Extract the [x, y] coordinate from the center of the cell holding the provided text.  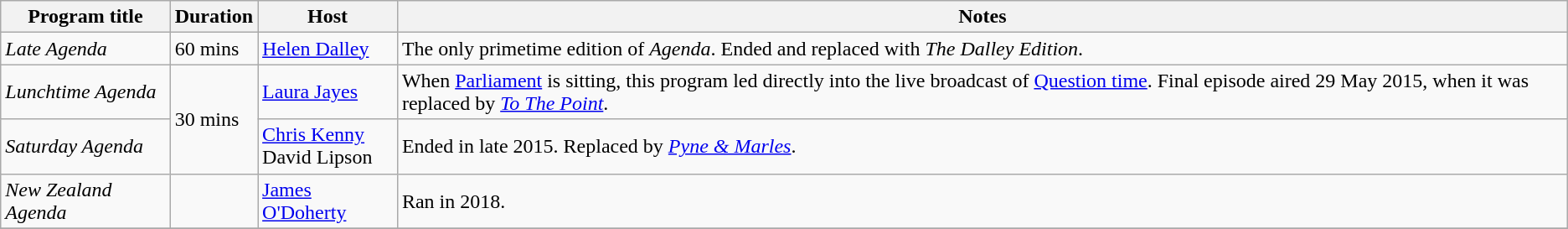
Laura Jayes [328, 92]
Late Agenda [85, 49]
Host [328, 17]
The only primetime edition of Agenda. Ended and replaced with The Dalley Edition. [982, 49]
James O'Doherty [328, 201]
Chris Kenny David Lipson [328, 146]
New Zealand Agenda [85, 201]
30 mins [214, 119]
Ran in 2018. [982, 201]
Ended in late 2015. Replaced by Pyne & Marles. [982, 146]
60 mins [214, 49]
Lunchtime Agenda [85, 92]
Saturday Agenda [85, 146]
Notes [982, 17]
Helen Dalley [328, 49]
Program title [85, 17]
Duration [214, 17]
